Pinpoint the cell where the given text exists, returning its [X, Y] midpoint coordinate. 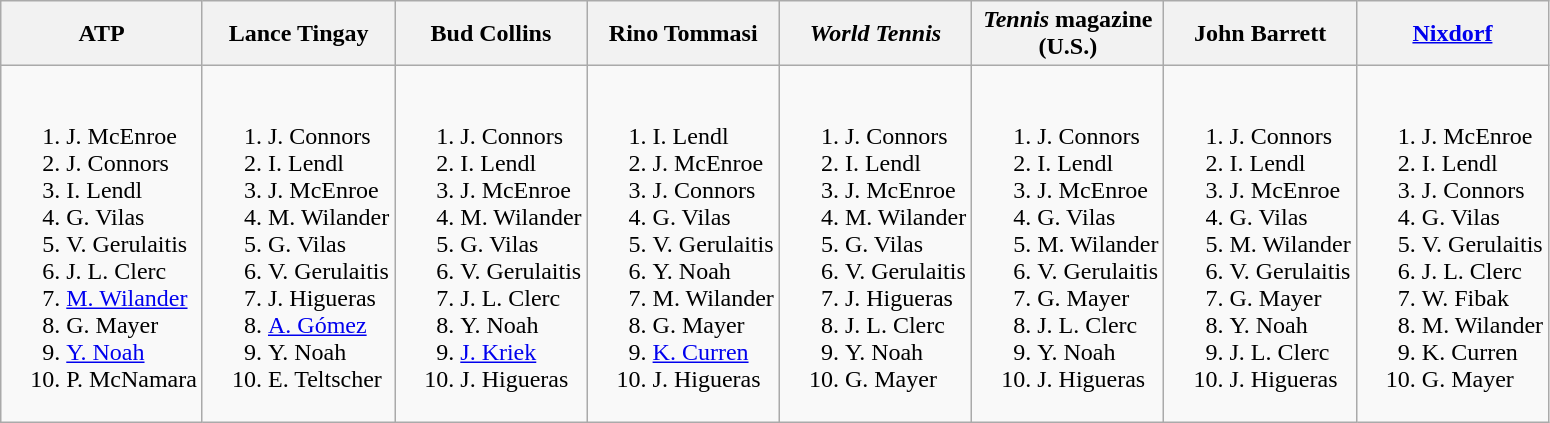
J. Connors I. Lendl J. McEnroe M. Wilander G. Vilas V. Gerulaitis J. Higueras A. Gómez Y. Noah E. Teltscher [298, 244]
Tennis magazine(U.S.) [1068, 34]
J. Connors I. Lendl J. McEnroe M. Wilander G. Vilas V. Gerulaitis J. L. Clerc Y. Noah J. Kriek J. Higueras [491, 244]
World Tennis [875, 34]
ATP [102, 34]
Lance Tingay [298, 34]
J. McEnroe J. Connors I. Lendl G. Vilas V. Gerulaitis J. L. Clerc M. Wilander G. Mayer Y. Noah P. McNamara [102, 244]
J. Connors I. Lendl J. McEnroe M. Wilander G. Vilas V. Gerulaitis J. Higueras J. L. Clerc Y. Noah G. Mayer [875, 244]
I. Lendl J. McEnroe J. Connors G. Vilas V. Gerulaitis Y. Noah M. Wilander G. Mayer K. Curren J. Higueras [683, 244]
Nixdorf [1452, 34]
John Barrett [1260, 34]
Rino Tommasi [683, 34]
J. Connors I. Lendl J. McEnroe G. Vilas M. Wilander V. Gerulaitis G. Mayer Y. Noah J. L. Clerc J. Higueras [1260, 244]
J. Connors I. Lendl J. McEnroe G. Vilas M. Wilander V. Gerulaitis G. Mayer J. L. Clerc Y. Noah J. Higueras [1068, 244]
J. McEnroe I. Lendl J. Connors G. Vilas V. Gerulaitis J. L. Clerc W. Fibak M. Wilander K. Curren G. Mayer [1452, 244]
Bud Collins [491, 34]
